Output the [X, Y] coordinate of the center of the cell containing the given text.  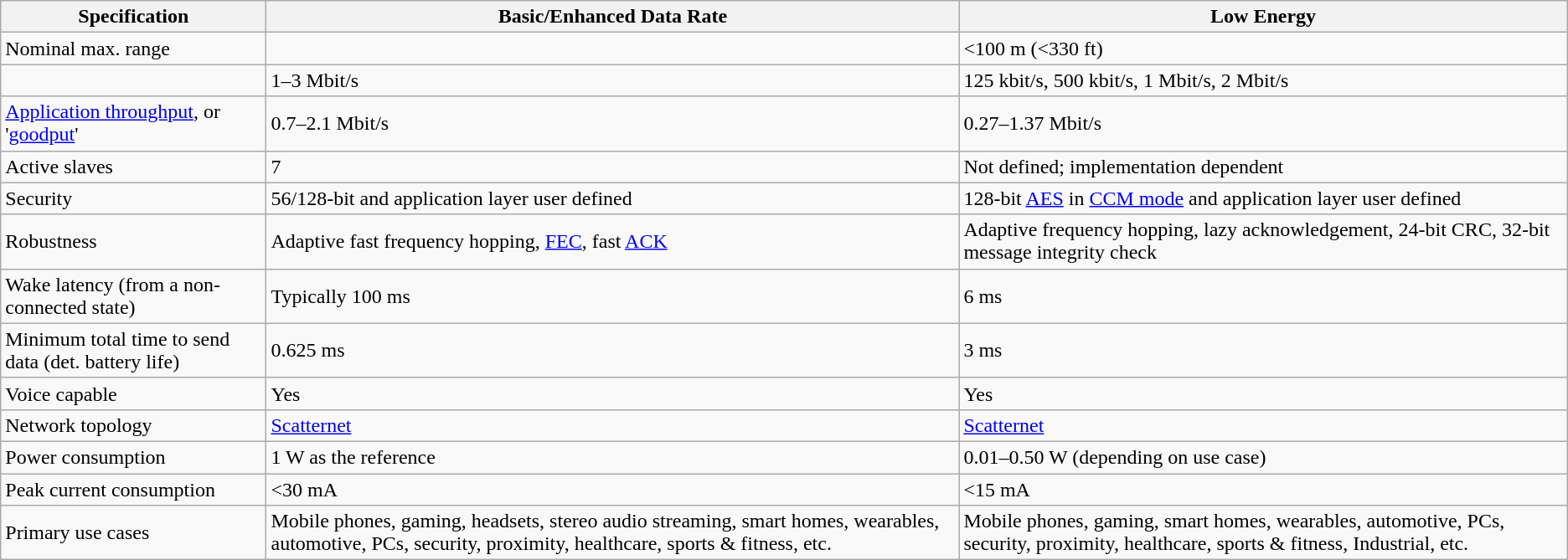
1 W as the reference [613, 457]
Adaptive frequency hopping, lazy acknowledgement, 24-bit CRC, 32-bit message integrity check [1263, 241]
7 [613, 167]
0.01–0.50 W (depending on use case) [1263, 457]
<100 m (<330 ft) [1263, 49]
0.625 ms [613, 350]
Nominal max. range [134, 49]
125 kbit/s, 500 kbit/s, 1 Mbit/s, 2 Mbit/s [1263, 80]
Typically 100 ms [613, 296]
3 ms [1263, 350]
56/128-bit and application layer user defined [613, 198]
Robustness [134, 241]
Security [134, 198]
Network topology [134, 425]
Mobile phones, gaming, smart homes, wearables, automotive, PCs, security, proximity, healthcare, sports & fitness, Industrial, etc. [1263, 532]
Low Energy [1263, 17]
Specification [134, 17]
0.7–2.1 Mbit/s [613, 124]
Not defined; implementation dependent [1263, 167]
Adaptive fast frequency hopping, FEC, fast ACK [613, 241]
<30 mA [613, 490]
6 ms [1263, 296]
Application throughput, or 'goodput' [134, 124]
Wake latency (from a non-connected state) [134, 296]
<15 mA [1263, 490]
Peak current consumption [134, 490]
0.27–1.37 Mbit/s [1263, 124]
128-bit AES in CCM mode and application layer user defined [1263, 198]
Active slaves [134, 167]
1–3 Mbit/s [613, 80]
Primary use cases [134, 532]
Power consumption [134, 457]
Minimum total time to send data (det. battery life) [134, 350]
Basic/Enhanced Data Rate [613, 17]
Voice capable [134, 393]
